From the cell containing the given text, extract its center point as (x, y) coordinate. 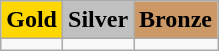
Gold (32, 20)
Bronze (176, 20)
Silver (98, 20)
